Capture the cell that displays the provided text and extract its [x, y] central coordinate. 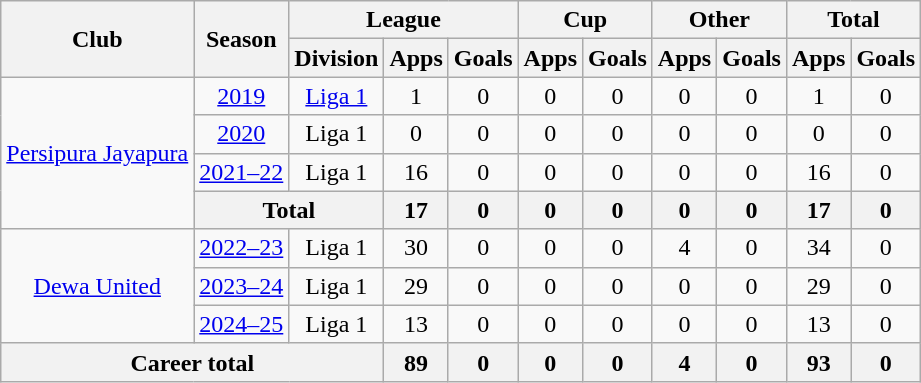
Dewa United [98, 286]
Division [336, 58]
Season [242, 39]
2021–22 [242, 172]
2020 [242, 134]
2023–24 [242, 286]
Club [98, 39]
34 [818, 248]
93 [818, 362]
Cup [585, 20]
Career total [192, 362]
2022–23 [242, 248]
Persipura Jayapura [98, 153]
2019 [242, 96]
30 [416, 248]
Other [719, 20]
89 [416, 362]
League [404, 20]
2024–25 [242, 324]
